Locate the cell with the specified text and output its (x, y) center coordinate. 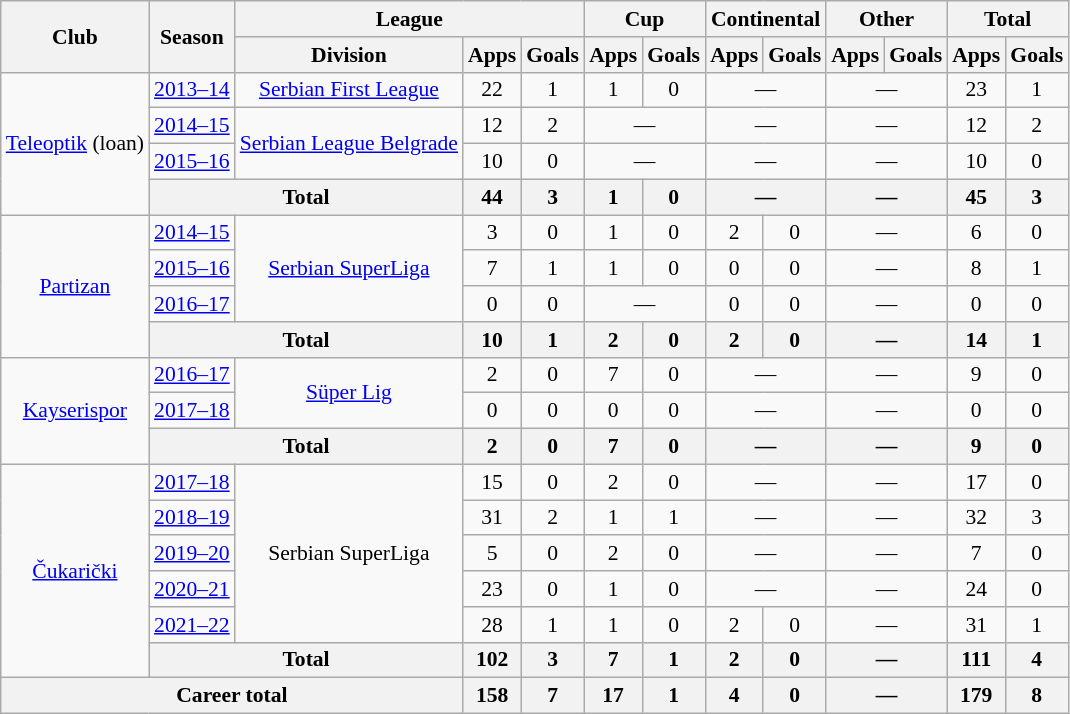
6 (976, 233)
158 (492, 696)
22 (492, 90)
2021–22 (192, 625)
32 (976, 518)
Career total (232, 696)
Süper Lig (349, 392)
Division (349, 55)
28 (492, 625)
102 (492, 660)
111 (976, 660)
Serbian League Belgrade (349, 144)
2018–19 (192, 518)
Continental (766, 19)
Cup (644, 19)
Other (886, 19)
Serbian First League (349, 90)
Kayserispor (75, 410)
14 (976, 340)
2020–21 (192, 589)
2013–14 (192, 90)
Season (192, 36)
179 (976, 696)
Teleoptik (loan) (75, 143)
24 (976, 589)
2019–20 (192, 554)
Club (75, 36)
Partizan (75, 286)
44 (492, 197)
5 (492, 554)
15 (492, 482)
45 (976, 197)
Čukarički (75, 571)
League (410, 19)
